Extract the [X, Y] coordinate from the center of the cell holding the provided text.  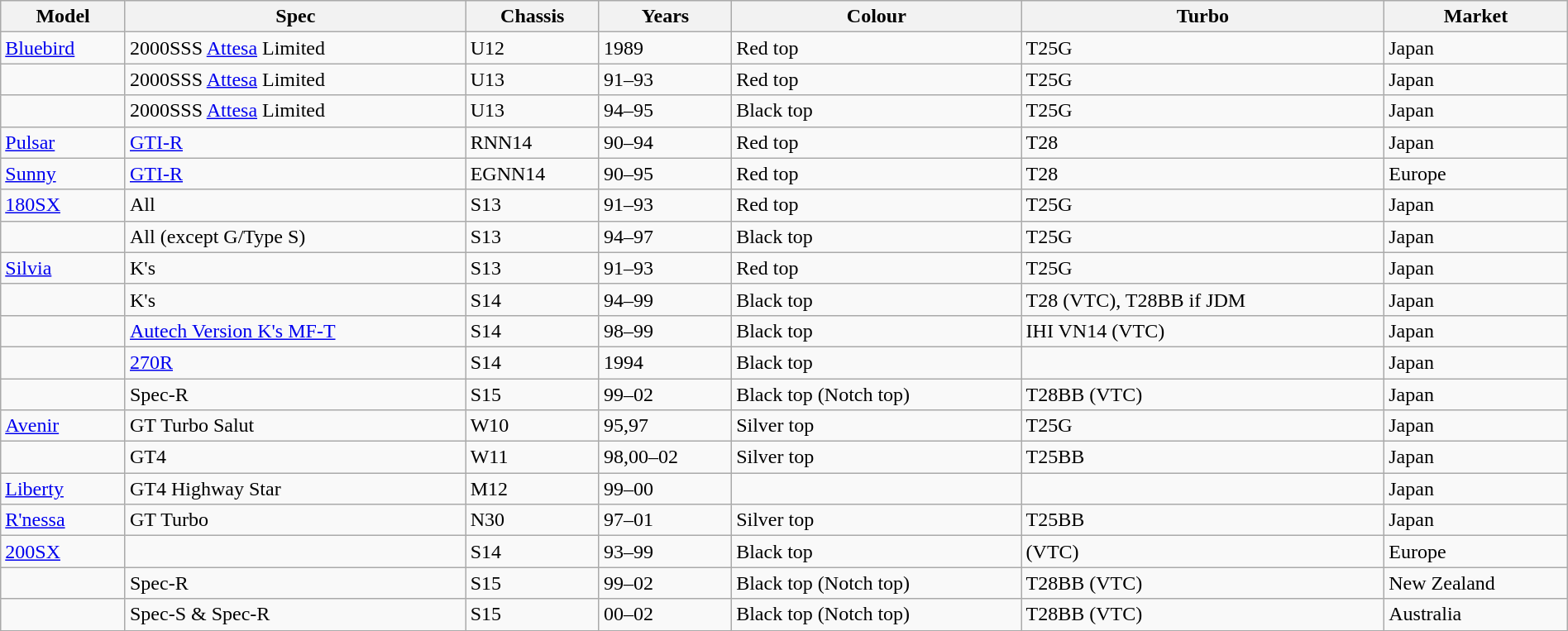
(VTC) [1202, 552]
Colour [877, 17]
T28 (VTC), T28BB if JDM [1202, 299]
Pulsar [63, 142]
99–00 [665, 489]
GT4 Highway Star [295, 489]
95,97 [665, 426]
90–94 [665, 142]
GT Turbo Salut [295, 426]
200SX [63, 552]
93–99 [665, 552]
1994 [665, 362]
98–99 [665, 331]
94–99 [665, 299]
94–97 [665, 237]
All [295, 205]
W11 [533, 457]
Model [63, 17]
Bluebird [63, 48]
New Zealand [1476, 583]
97–01 [665, 520]
W10 [533, 426]
180SX [63, 205]
Sunny [63, 174]
GT4 [295, 457]
R'nessa [63, 520]
Market [1476, 17]
RNN14 [533, 142]
Silvia [63, 268]
90–95 [665, 174]
270R [295, 362]
Avenir [63, 426]
98,00–02 [665, 457]
M12 [533, 489]
U12 [533, 48]
Australia [1476, 614]
Liberty [63, 489]
00–02 [665, 614]
N30 [533, 520]
94–95 [665, 111]
Turbo [1202, 17]
All (except G/Type S) [295, 237]
Spec [295, 17]
Years [665, 17]
EGNN14 [533, 174]
GT Turbo [295, 520]
Chassis [533, 17]
1989 [665, 48]
Spec-S & Spec-R [295, 614]
IHI VN14 (VTC) [1202, 331]
Autech Version K's MF-T [295, 331]
